Pinpoint the cell where the given text exists, returning its (X, Y) midpoint coordinate. 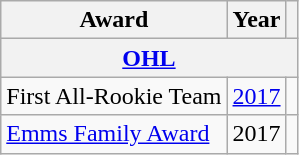
Emms Family Award (114, 134)
First All-Rookie Team (114, 96)
Year (256, 20)
Award (114, 20)
OHL (149, 58)
